Search for the cell housing the specified text and yield its [x, y] center coordinate. 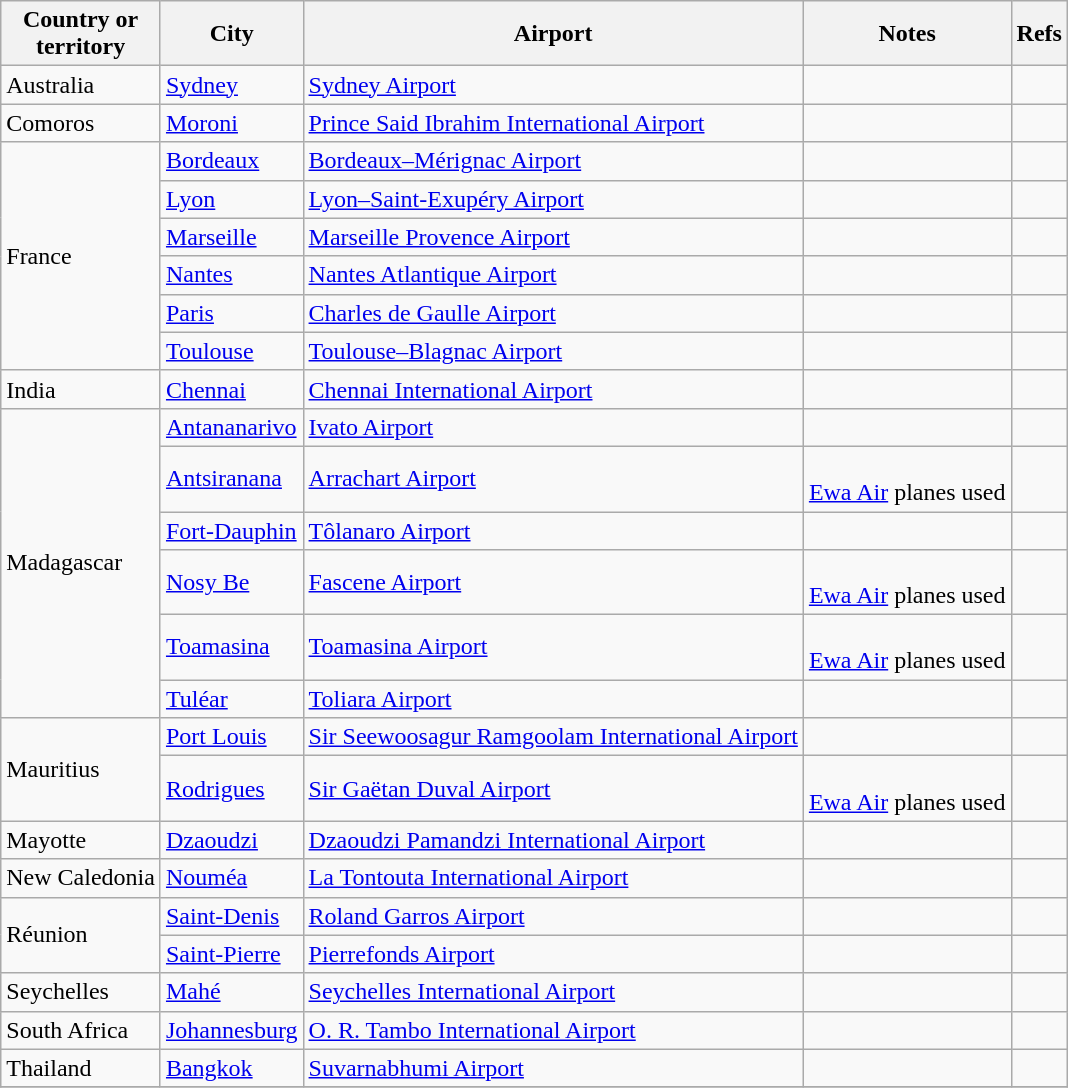
Saint-Pierre [232, 954]
Nosy Be [232, 582]
Sir Seewoosagur Ramgoolam International Airport [553, 737]
Arrachart Airport [553, 478]
Lyon–Saint-Exupéry Airport [553, 199]
Country orterritory [81, 34]
Dzaoudzi Pamandzi International Airport [553, 840]
Comoros [81, 123]
Bangkok [232, 1068]
Sir Gaëtan Duval Airport [553, 788]
France [81, 256]
Toamasina Airport [553, 648]
Notes [907, 34]
Suvarnabhumi Airport [553, 1068]
Toliara Airport [553, 699]
O. R. Tambo International Airport [553, 1030]
Marseille [232, 237]
Toulouse [232, 351]
Tuléar [232, 699]
Bordeaux [232, 161]
Charles de Gaulle Airport [553, 313]
Lyon [232, 199]
Saint-Denis [232, 916]
Thailand [81, 1068]
Mauritius [81, 770]
Nantes Atlantique Airport [553, 275]
Johannesburg [232, 1030]
Refs [1039, 34]
India [81, 389]
Nouméa [232, 878]
La Tontouta International Airport [553, 878]
Prince Said Ibrahim International Airport [553, 123]
Pierrefonds Airport [553, 954]
Seychelles International Airport [553, 992]
Bordeaux–Mérignac Airport [553, 161]
Chennai International Airport [553, 389]
Toamasina [232, 648]
Port Louis [232, 737]
South Africa [81, 1030]
City [232, 34]
Fascene Airport [553, 582]
Mayotte [81, 840]
Sydney [232, 85]
Toulouse–Blagnac Airport [553, 351]
Marseille Provence Airport [553, 237]
Mahé [232, 992]
Sydney Airport [553, 85]
Réunion [81, 935]
Nantes [232, 275]
Antananarivo [232, 427]
Ivato Airport [553, 427]
Australia [81, 85]
Antsiranana [232, 478]
Roland Garros Airport [553, 916]
Madagascar [81, 562]
New Caledonia [81, 878]
Airport [553, 34]
Moroni [232, 123]
Fort-Dauphin [232, 531]
Dzaoudzi [232, 840]
Seychelles [81, 992]
Paris [232, 313]
Rodrigues [232, 788]
Chennai [232, 389]
Tôlanaro Airport [553, 531]
